Extract the [X, Y] coordinate from the center of the cell holding the provided text.  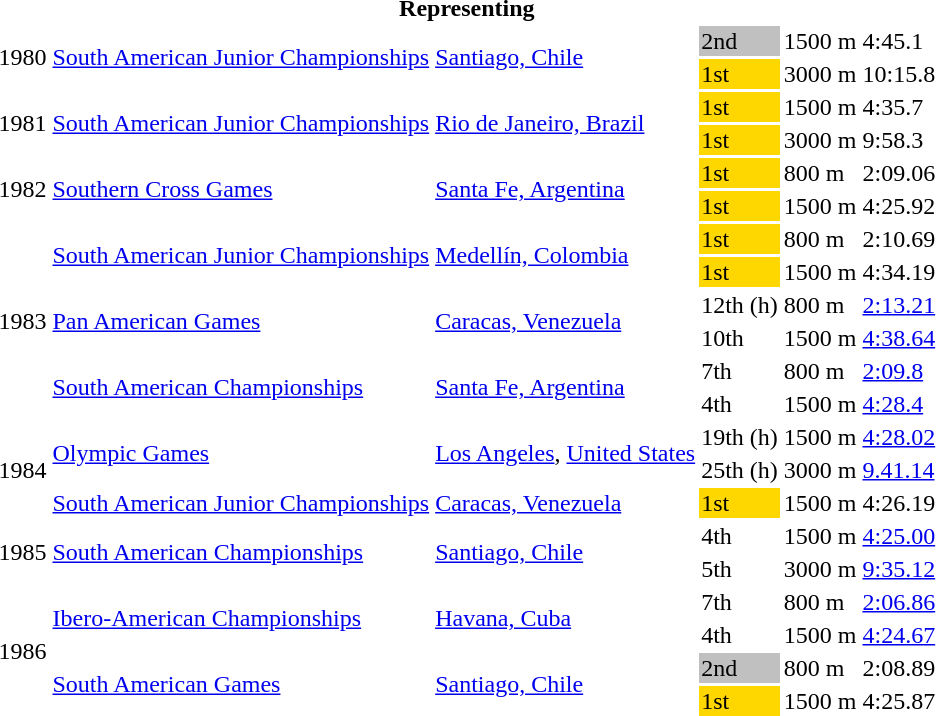
25th (h) [740, 470]
10th [740, 338]
Southern Cross Games [241, 190]
Rio de Janeiro, Brazil [566, 124]
19th (h) [740, 437]
South American Games [241, 684]
Pan American Games [241, 322]
Havana, Cuba [566, 618]
12th (h) [740, 305]
Olympic Games [241, 454]
Medellín, Colombia [566, 256]
Ibero-American Championships [241, 618]
Los Angeles, United States [566, 454]
5th [740, 569]
